Detect which cell encompasses the target text, then output its [x, y] center coordinate. 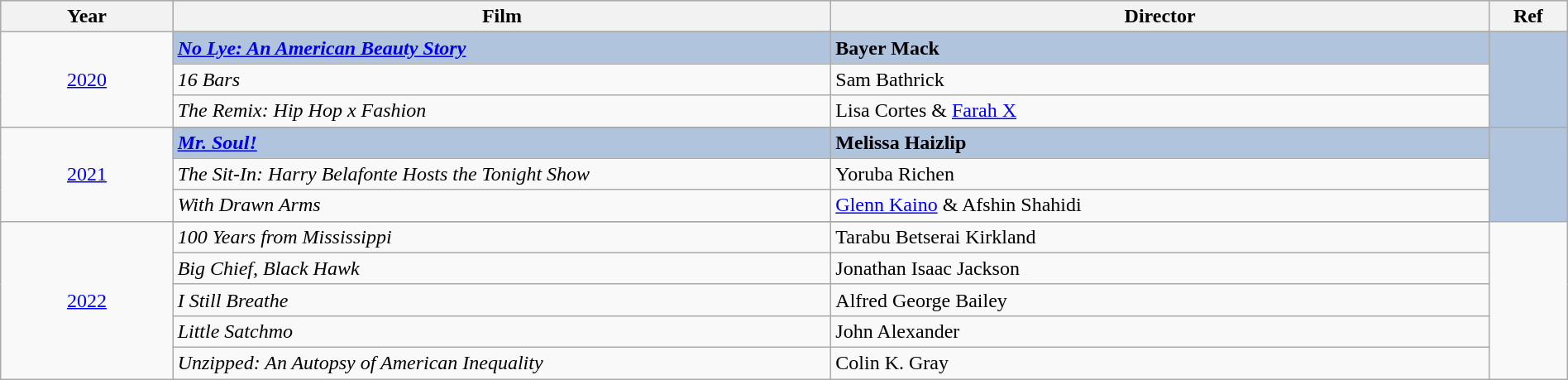
16 Bars [502, 79]
John Alexander [1160, 331]
Jonathan Isaac Jackson [1160, 268]
2022 [87, 300]
Little Satchmo [502, 331]
2021 [87, 174]
Year [87, 17]
Bayer Mack [1160, 48]
The Remix: Hip Hop x Fashion [502, 111]
Director [1160, 17]
Tarabu Betserai Kirkland [1160, 237]
Film [502, 17]
Lisa Cortes & Farah X [1160, 111]
Ref [1528, 17]
Unzipped: An Autopsy of American Inequality [502, 363]
Glenn Kaino & Afshin Shahidi [1160, 205]
Yoruba Richen [1160, 174]
No Lye: An American Beauty Story [502, 48]
I Still Breathe [502, 300]
100 Years from Mississippi [502, 237]
The Sit-In: Harry Belafonte Hosts the Tonight Show [502, 174]
Mr. Soul! [502, 142]
With Drawn Arms [502, 205]
Big Chief, Black Hawk [502, 268]
Colin K. Gray [1160, 363]
Melissa Haizlip [1160, 142]
Alfred George Bailey [1160, 300]
Sam Bathrick [1160, 79]
2020 [87, 79]
